Extract the (X, Y) coordinate from the center of the cell holding the provided text.  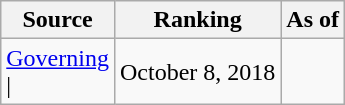
Source (58, 20)
Ranking (197, 20)
October 8, 2018 (197, 72)
As of (313, 20)
Governing| (58, 72)
